Extract the (x, y) coordinate from the center of the cell holding the provided text.  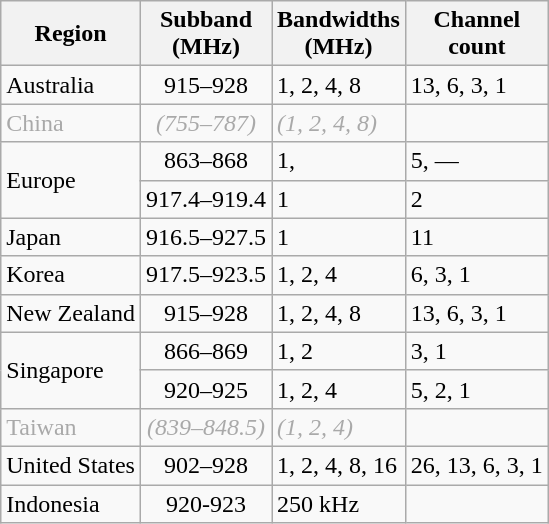
Indonesia (71, 503)
Taiwan (71, 427)
Region (71, 34)
902–928 (206, 465)
916.5–927.5 (206, 237)
(839–848.5) (206, 427)
1, 2, 4, 8, 16 (339, 465)
866–869 (206, 351)
5, — (476, 161)
11 (476, 237)
(1, 2, 4) (339, 427)
6, 3, 1 (476, 275)
863–868 (206, 161)
1, 2 (339, 351)
Singapore (71, 370)
New Zealand (71, 313)
(755–787) (206, 123)
2 (476, 199)
3, 1 (476, 351)
United States (71, 465)
250 kHz (339, 503)
920–925 (206, 389)
917.4–919.4 (206, 199)
26, 13, 6, 3, 1 (476, 465)
Bandwidths(MHz) (339, 34)
China (71, 123)
Japan (71, 237)
920-923 (206, 503)
917.5–923.5 (206, 275)
1, (339, 161)
(1, 2, 4, 8) (339, 123)
Europe (71, 180)
5, 2, 1 (476, 389)
Australia (71, 85)
Subband(MHz) (206, 34)
Channelcount (476, 34)
Korea (71, 275)
